Pinpoint the cell where the given text exists, returning its [X, Y] midpoint coordinate. 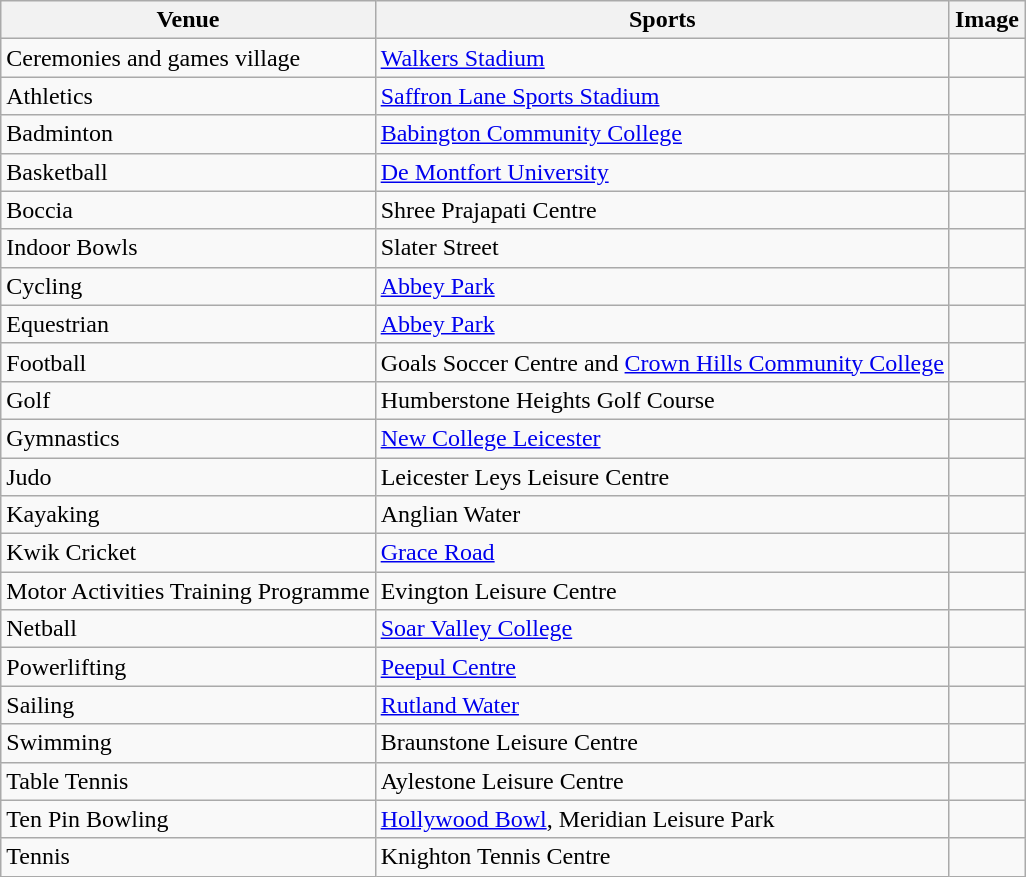
Soar Valley College [662, 629]
Kayaking [188, 515]
Judo [188, 477]
Hollywood Bowl, Meridian Leisure Park [662, 819]
Sailing [188, 705]
Anglian Water [662, 515]
Rutland Water [662, 705]
Motor Activities Training Programme [188, 591]
Grace Road [662, 553]
Tennis [188, 857]
Evington Leisure Centre [662, 591]
Peepul Centre [662, 667]
Badminton [188, 134]
Shree Prajapati Centre [662, 210]
Cycling [188, 286]
Football [188, 362]
New College Leicester [662, 438]
Image [986, 20]
Kwik Cricket [188, 553]
Equestrian [188, 324]
Netball [188, 629]
Leicester Leys Leisure Centre [662, 477]
Venue [188, 20]
Athletics [188, 96]
Table Tennis [188, 781]
Ceremonies and games village [188, 58]
Humberstone Heights Golf Course [662, 400]
Slater Street [662, 248]
Saffron Lane Sports Stadium [662, 96]
Golf [188, 400]
Basketball [188, 172]
Goals Soccer Centre and Crown Hills Community College [662, 362]
De Montfort University [662, 172]
Sports [662, 20]
Aylestone Leisure Centre [662, 781]
Braunstone Leisure Centre [662, 743]
Gymnastics [188, 438]
Babington Community College [662, 134]
Indoor Bowls [188, 248]
Walkers Stadium [662, 58]
Knighton Tennis Centre [662, 857]
Swimming [188, 743]
Boccia [188, 210]
Powerlifting [188, 667]
Ten Pin Bowling [188, 819]
